From the cell containing the given text, extract its center point as [x, y] coordinate. 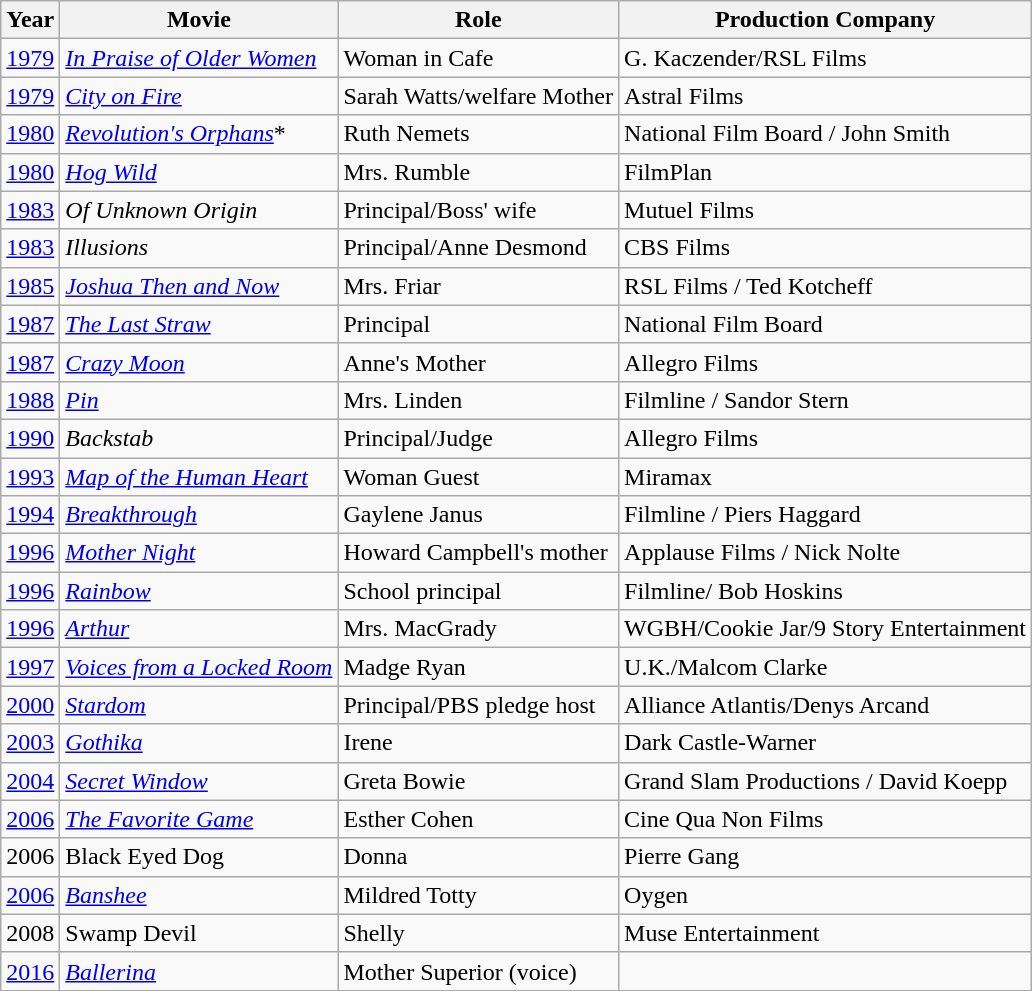
Map of the Human Heart [199, 477]
Mutuel Films [826, 210]
Gaylene Janus [478, 515]
Ballerina [199, 971]
Joshua Then and Now [199, 286]
Filmline / Sandor Stern [826, 400]
Esther Cohen [478, 819]
Pierre Gang [826, 857]
2000 [30, 705]
Role [478, 20]
Mother Night [199, 553]
School principal [478, 591]
National Film Board [826, 324]
Irene [478, 743]
Donna [478, 857]
Arthur [199, 629]
Illusions [199, 248]
Year [30, 20]
1994 [30, 515]
In Praise of Older Women [199, 58]
G. Kaczender/RSL Films [826, 58]
FilmPlan [826, 172]
Rainbow [199, 591]
Stardom [199, 705]
Mildred Totty [478, 895]
Astral Films [826, 96]
U.K./Malcom Clarke [826, 667]
Oygen [826, 895]
WGBH/Cookie Jar/9 Story Entertainment [826, 629]
1993 [30, 477]
Anne's Mother [478, 362]
1985 [30, 286]
City on Fire [199, 96]
Of Unknown Origin [199, 210]
Sarah Watts/welfare Mother [478, 96]
1997 [30, 667]
1988 [30, 400]
Ruth Nemets [478, 134]
Voices from a Locked Room [199, 667]
Principal/PBS pledge host [478, 705]
Hog Wild [199, 172]
Woman Guest [478, 477]
Mrs. Friar [478, 286]
Principal/Boss' wife [478, 210]
Filmline / Piers Haggard [826, 515]
Alliance Atlantis/Denys Arcand [826, 705]
Mrs. Rumble [478, 172]
National Film Board / John Smith [826, 134]
Mrs. Linden [478, 400]
1990 [30, 438]
Breakthrough [199, 515]
Swamp Devil [199, 933]
Madge Ryan [478, 667]
Howard Campbell's mother [478, 553]
2004 [30, 781]
Black Eyed Dog [199, 857]
Mother Superior (voice) [478, 971]
2016 [30, 971]
Shelly [478, 933]
Mrs. MacGrady [478, 629]
Principal/Anne Desmond [478, 248]
Principal [478, 324]
Muse Entertainment [826, 933]
Gothika [199, 743]
Greta Bowie [478, 781]
Filmline/ Bob Hoskins [826, 591]
Principal/Judge [478, 438]
Miramax [826, 477]
Cine Qua Non Films [826, 819]
Dark Castle-Warner [826, 743]
Revolution's Orphans* [199, 134]
2003 [30, 743]
Movie [199, 20]
RSL Films / Ted Kotcheff [826, 286]
2008 [30, 933]
Backstab [199, 438]
Woman in Cafe [478, 58]
CBS Films [826, 248]
Applause Films / Nick Nolte [826, 553]
The Last Straw [199, 324]
Crazy Moon [199, 362]
Banshee [199, 895]
Grand Slam Productions / David Koepp [826, 781]
The Favorite Game [199, 819]
Secret Window [199, 781]
Pin [199, 400]
Production Company [826, 20]
